From the cell containing the given text, extract its center point as [x, y] coordinate. 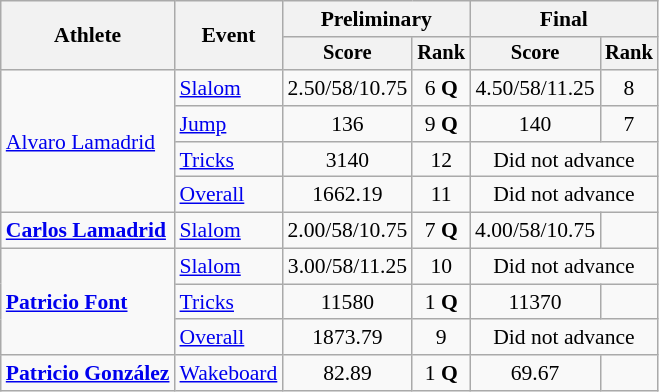
69.67 [535, 373]
11 [441, 195]
11580 [347, 302]
12 [441, 160]
10 [441, 267]
3140 [347, 160]
9 Q [441, 124]
1873.79 [347, 338]
Patricio González [88, 373]
Wakeboard [229, 373]
3.00/58/11.25 [347, 267]
Preliminary [376, 19]
Final [564, 19]
7 Q [441, 231]
82.89 [347, 373]
7 [629, 124]
136 [347, 124]
4.50/58/11.25 [535, 88]
140 [535, 124]
6 Q [441, 88]
Event [229, 36]
2.50/58/10.75 [347, 88]
8 [629, 88]
11370 [535, 302]
9 [441, 338]
Jump [229, 124]
Alvaro Lamadrid [88, 141]
Athlete [88, 36]
4.00/58/10.75 [535, 231]
Carlos Lamadrid [88, 231]
2.00/58/10.75 [347, 231]
1662.19 [347, 195]
Patricio Font [88, 302]
